Find where the given text appears and provide that cell's center as (X, Y) coordinate. 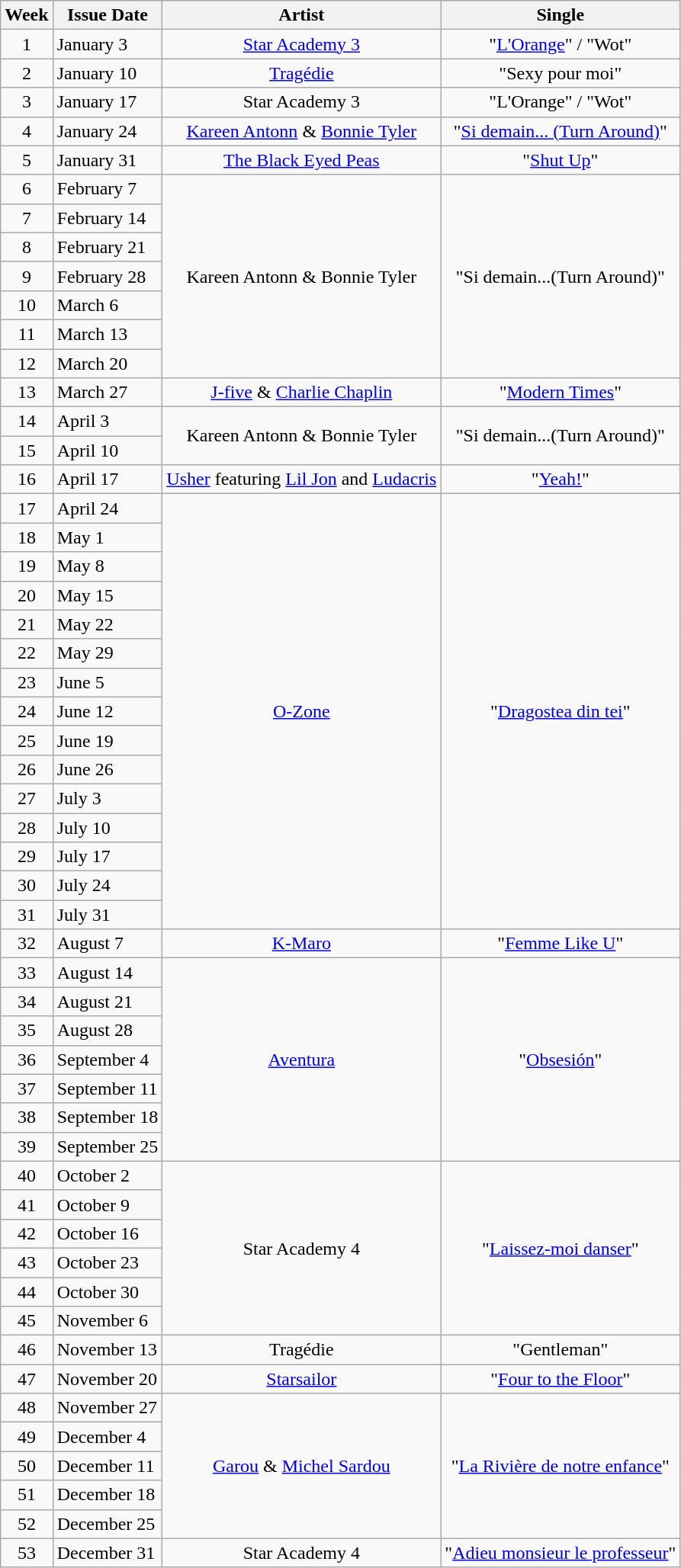
March 27 (108, 393)
January 24 (108, 131)
May 8 (108, 566)
October 30 (108, 1292)
40 (27, 1175)
April 3 (108, 422)
"Dragostea din tei" (561, 712)
January 17 (108, 102)
51 (27, 1495)
"Gentleman" (561, 1350)
11 (27, 334)
July 24 (108, 886)
35 (27, 1031)
Issue Date (108, 15)
May 22 (108, 624)
April 24 (108, 508)
March 6 (108, 305)
26 (27, 769)
July 3 (108, 798)
30 (27, 886)
36 (27, 1060)
May 15 (108, 595)
May 29 (108, 653)
21 (27, 624)
"Shut Up" (561, 160)
December 25 (108, 1524)
July 10 (108, 827)
Starsailor (302, 1379)
November 13 (108, 1350)
August 21 (108, 1002)
8 (27, 247)
43 (27, 1262)
"Femme Like U" (561, 944)
41 (27, 1204)
50 (27, 1466)
"Four to the Floor" (561, 1379)
20 (27, 595)
O-Zone (302, 712)
38 (27, 1117)
2 (27, 73)
49 (27, 1437)
February 28 (108, 276)
March 13 (108, 334)
42 (27, 1233)
April 10 (108, 451)
January 10 (108, 73)
46 (27, 1350)
45 (27, 1321)
19 (27, 566)
February 7 (108, 189)
10 (27, 305)
"Sexy pour moi" (561, 73)
6 (27, 189)
Aventura (302, 1060)
53 (27, 1553)
17 (27, 508)
August 28 (108, 1031)
7 (27, 218)
"Obsesión" (561, 1060)
"La Rivière de notre enfance" (561, 1466)
28 (27, 827)
1 (27, 44)
9 (27, 276)
Week (27, 15)
June 19 (108, 740)
23 (27, 682)
"Modern Times" (561, 393)
K-Maro (302, 944)
39 (27, 1146)
October 9 (108, 1204)
J-five & Charlie Chaplin (302, 393)
37 (27, 1089)
5 (27, 160)
January 31 (108, 160)
34 (27, 1002)
March 20 (108, 364)
24 (27, 711)
29 (27, 857)
Single (561, 15)
August 7 (108, 944)
14 (27, 422)
Artist (302, 15)
The Black Eyed Peas (302, 160)
February 21 (108, 247)
December 4 (108, 1437)
September 4 (108, 1060)
June 12 (108, 711)
Garou & Michel Sardou (302, 1466)
December 18 (108, 1495)
48 (27, 1408)
April 17 (108, 479)
June 5 (108, 682)
33 (27, 973)
4 (27, 131)
November 6 (108, 1321)
February 14 (108, 218)
December 31 (108, 1553)
October 2 (108, 1175)
May 1 (108, 537)
"Yeah!" (561, 479)
"Si demain... (Turn Around)" (561, 131)
September 25 (108, 1146)
October 16 (108, 1233)
12 (27, 364)
"Laissez-moi danser" (561, 1248)
16 (27, 479)
August 14 (108, 973)
November 27 (108, 1408)
December 11 (108, 1466)
25 (27, 740)
January 3 (108, 44)
October 23 (108, 1262)
15 (27, 451)
13 (27, 393)
27 (27, 798)
"Adieu monsieur le professeur" (561, 1553)
18 (27, 537)
31 (27, 915)
22 (27, 653)
32 (27, 944)
44 (27, 1292)
Usher featuring Lil Jon and Ludacris (302, 479)
3 (27, 102)
52 (27, 1524)
July 17 (108, 857)
November 20 (108, 1379)
47 (27, 1379)
June 26 (108, 769)
September 11 (108, 1089)
September 18 (108, 1117)
July 31 (108, 915)
